Pinpoint the cell where the given text exists, returning its (x, y) midpoint coordinate. 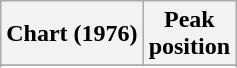
Peakposition (189, 34)
Chart (1976) (72, 34)
